Provide the (x, y) coordinate of the cell's center where the given text is located.  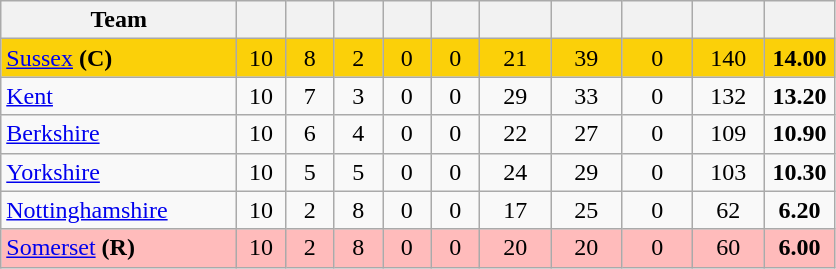
25 (586, 210)
22 (516, 134)
10.90 (800, 134)
6.00 (800, 248)
60 (728, 248)
140 (728, 58)
33 (586, 96)
Nottinghamshire (119, 210)
109 (728, 134)
132 (728, 96)
24 (516, 172)
Kent (119, 96)
39 (586, 58)
3 (358, 96)
4 (358, 134)
Sussex (C) (119, 58)
7 (310, 96)
Team (119, 20)
103 (728, 172)
10.30 (800, 172)
13.20 (800, 96)
17 (516, 210)
Yorkshire (119, 172)
62 (728, 210)
Berkshire (119, 134)
14.00 (800, 58)
6 (310, 134)
6.20 (800, 210)
21 (516, 58)
Somerset (R) (119, 248)
27 (586, 134)
